Detect which cell encompasses the target text, then output its [X, Y] center coordinate. 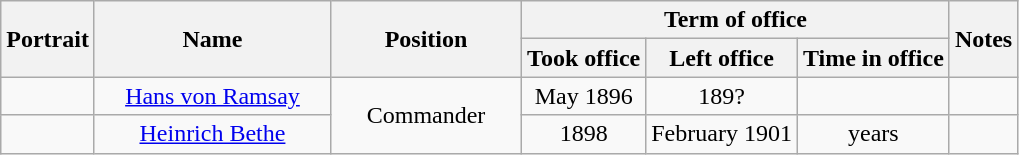
1898 [584, 134]
Hans von Ramsay [212, 96]
Name [212, 39]
Heinrich Bethe [212, 134]
Portrait [48, 39]
Position [426, 39]
February 1901 [722, 134]
Took office [584, 58]
189? [722, 96]
years [873, 134]
Time in office [873, 58]
May 1896 [584, 96]
Left office [722, 58]
Commander [426, 115]
Notes [983, 39]
Term of office [736, 20]
